Scan for the cell matching the given text and deliver its [X, Y] coordinate at center. 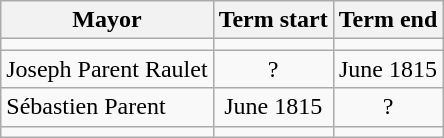
Term end [388, 20]
Sébastien Parent [107, 107]
Mayor [107, 20]
Joseph Parent Raulet [107, 69]
Term start [273, 20]
